From the cell containing the given text, extract its center point as [x, y] coordinate. 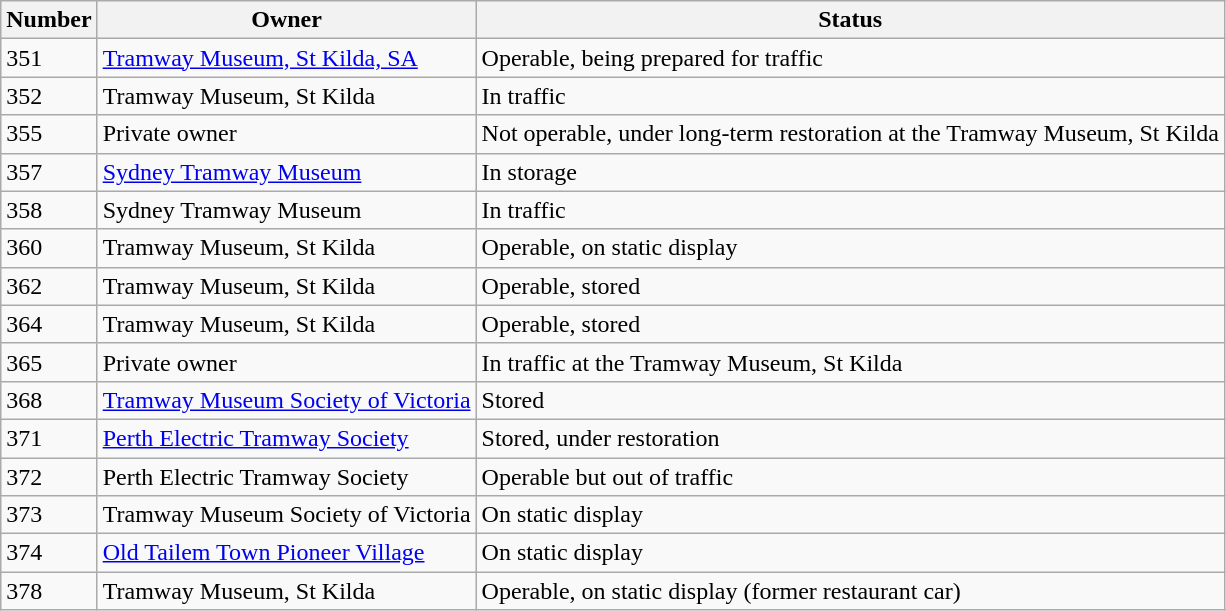
Operable, on static display (former restaurant car) [850, 591]
373 [49, 515]
358 [49, 210]
371 [49, 438]
In storage [850, 172]
Stored [850, 400]
357 [49, 172]
Stored, under restoration [850, 438]
364 [49, 324]
351 [49, 58]
362 [49, 286]
365 [49, 362]
374 [49, 553]
Operable, on static display [850, 248]
368 [49, 400]
Operable, being prepared for traffic [850, 58]
Number [49, 20]
Operable but out of traffic [850, 477]
352 [49, 96]
In traffic at the Tramway Museum, St Kilda [850, 362]
Tramway Museum, St Kilda, SA [286, 58]
Old Tailem Town Pioneer Village [286, 553]
355 [49, 134]
378 [49, 591]
Owner [286, 20]
360 [49, 248]
Not operable, under long-term restoration at the Tramway Museum, St Kilda [850, 134]
Status [850, 20]
372 [49, 477]
